For the text-containing cell, return its midpoint in (X, Y) coordinate format. 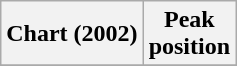
Peakposition (189, 34)
Chart (2002) (72, 34)
